Identify which cell holds the provided text, then report its (x, y) central coordinate. 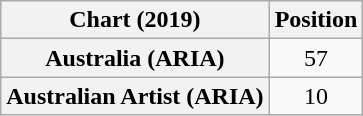
10 (316, 96)
Australia (ARIA) (135, 58)
Australian Artist (ARIA) (135, 96)
Position (316, 20)
57 (316, 58)
Chart (2019) (135, 20)
